Provide the (X, Y) coordinate of the cell's center where the given text is located.  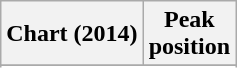
Peakposition (189, 34)
Chart (2014) (72, 34)
